Capture the cell that displays the provided text and extract its [X, Y] central coordinate. 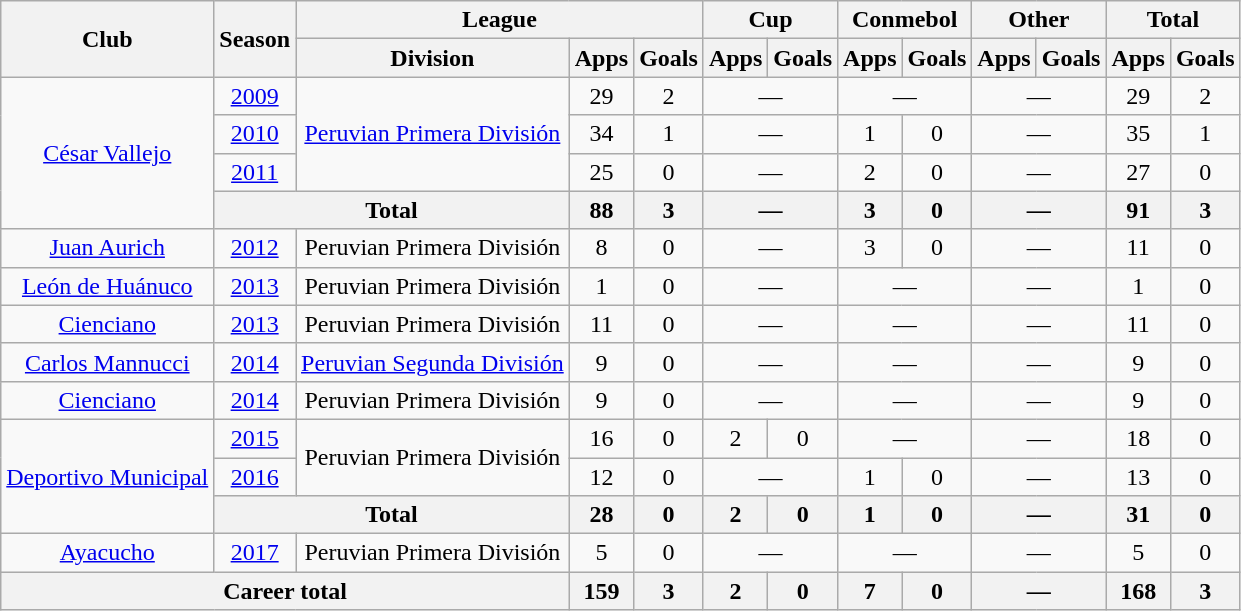
35 [1138, 134]
Carlos Mannucci [108, 362]
Conmebol [905, 20]
7 [870, 591]
Deportivo Municipal [108, 476]
2012 [255, 248]
League [500, 20]
88 [601, 210]
13 [1138, 477]
2011 [255, 172]
Ayacucho [108, 553]
Season [255, 39]
168 [1138, 591]
159 [601, 591]
25 [601, 172]
Peruvian Segunda División [433, 362]
Other [1039, 20]
2015 [255, 438]
Juan Aurich [108, 248]
Cup [770, 20]
16 [601, 438]
31 [1138, 515]
12 [601, 477]
2009 [255, 96]
8 [601, 248]
Career total [285, 591]
César Vallejo [108, 153]
Club [108, 39]
91 [1138, 210]
2010 [255, 134]
34 [601, 134]
2016 [255, 477]
2017 [255, 553]
Division [433, 58]
28 [601, 515]
León de Huánuco [108, 286]
18 [1138, 438]
27 [1138, 172]
